Detect which cell encompasses the target text, then output its (x, y) center coordinate. 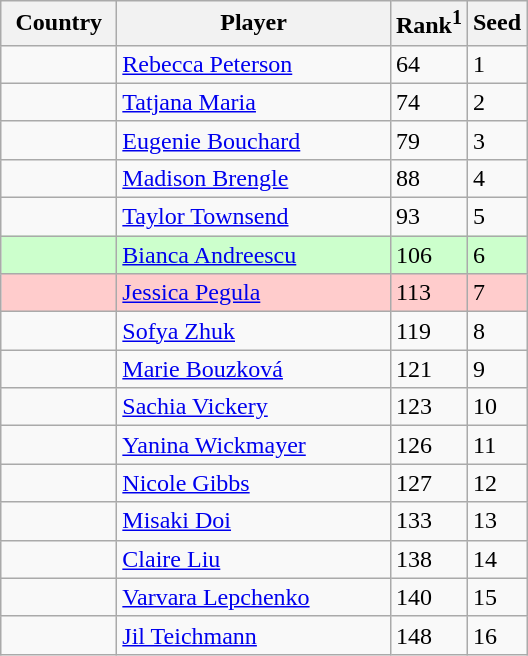
Bianca Andreescu (254, 255)
106 (428, 255)
138 (428, 559)
127 (428, 483)
Taylor Townsend (254, 217)
15 (496, 597)
11 (496, 445)
Misaki Doi (254, 521)
Player (254, 24)
3 (496, 140)
79 (428, 140)
14 (496, 559)
126 (428, 445)
6 (496, 255)
Varvara Lepchenko (254, 597)
Yanina Wickmayer (254, 445)
Jessica Pegula (254, 293)
Nicole Gibbs (254, 483)
93 (428, 217)
1 (496, 64)
Rebecca Peterson (254, 64)
121 (428, 369)
12 (496, 483)
Country (59, 24)
Eugenie Bouchard (254, 140)
Madison Brengle (254, 178)
Seed (496, 24)
Marie Bouzková (254, 369)
148 (428, 635)
9 (496, 369)
10 (496, 407)
140 (428, 597)
5 (496, 217)
88 (428, 178)
8 (496, 331)
Tatjana Maria (254, 102)
64 (428, 64)
4 (496, 178)
119 (428, 331)
113 (428, 293)
13 (496, 521)
Rank1 (428, 24)
16 (496, 635)
Jil Teichmann (254, 635)
7 (496, 293)
74 (428, 102)
123 (428, 407)
Sachia Vickery (254, 407)
2 (496, 102)
Claire Liu (254, 559)
133 (428, 521)
Sofya Zhuk (254, 331)
